Detect which cell encompasses the target text, then output its [x, y] center coordinate. 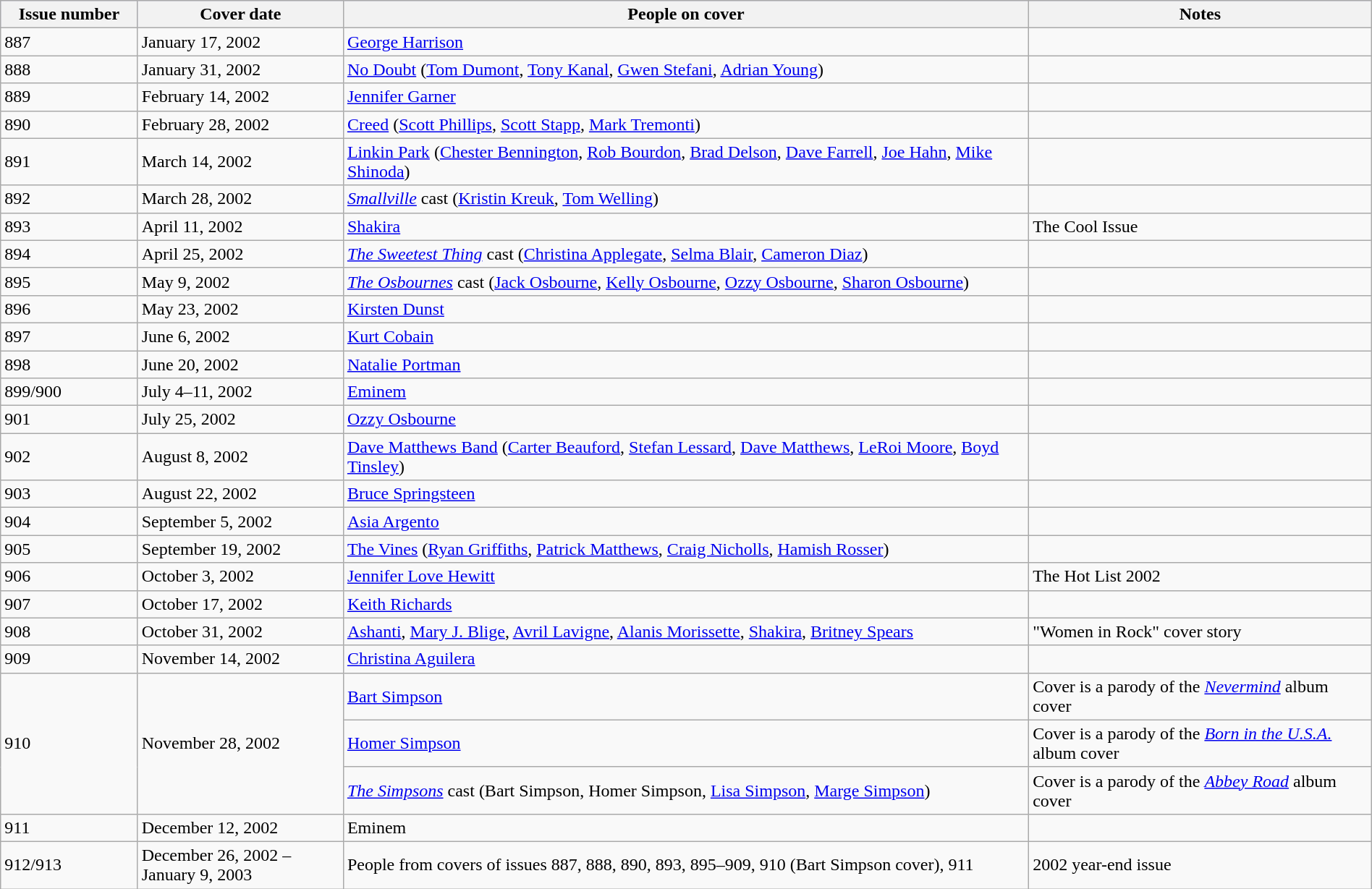
899/900 [69, 392]
February 14, 2002 [240, 97]
Linkin Park (Chester Bennington, Rob Bourdon, Brad Delson, Dave Farrell, Joe Hahn, Mike Shinoda) [686, 162]
Ozzy Osbourne [686, 420]
Shakira [686, 226]
895 [69, 281]
Christina Aguilera [686, 659]
892 [69, 199]
March 14, 2002 [240, 162]
896 [69, 309]
Kurt Cobain [686, 336]
The Vines (Ryan Griffiths, Patrick Matthews, Craig Nicholls, Hamish Rosser) [686, 549]
October 31, 2002 [240, 631]
December 26, 2002 – January 9, 2003 [240, 865]
August 22, 2002 [240, 494]
April 11, 2002 [240, 226]
897 [69, 336]
888 [69, 69]
Notes [1200, 14]
911 [69, 828]
November 14, 2002 [240, 659]
February 28, 2002 [240, 124]
905 [69, 549]
May 9, 2002 [240, 281]
Keith Richards [686, 604]
906 [69, 577]
"Women in Rock" cover story [1200, 631]
891 [69, 162]
No Doubt (Tom Dumont, Tony Kanal, Gwen Stefani, Adrian Young) [686, 69]
889 [69, 97]
909 [69, 659]
903 [69, 494]
907 [69, 604]
October 17, 2002 [240, 604]
The Hot List 2002 [1200, 577]
September 19, 2002 [240, 549]
People on cover [686, 14]
894 [69, 254]
Kirsten Dunst [686, 309]
December 12, 2002 [240, 828]
October 3, 2002 [240, 577]
Jennifer Love Hewitt [686, 577]
Dave Matthews Band (Carter Beauford, Stefan Lessard, Dave Matthews, LeRoi Moore, Boyd Tinsley) [686, 457]
September 5, 2002 [240, 522]
June 6, 2002 [240, 336]
March 28, 2002 [240, 199]
Cover date [240, 14]
Homer Simpson [686, 744]
Cover is a parody of the Nevermind album cover [1200, 696]
Smallville cast (Kristin Kreuk, Tom Welling) [686, 199]
Cover is a parody of the Abbey Road album cover [1200, 790]
898 [69, 364]
910 [69, 744]
908 [69, 631]
The Osbournes cast (Jack Osbourne, Kelly Osbourne, Ozzy Osbourne, Sharon Osbourne) [686, 281]
Jennifer Garner [686, 97]
Natalie Portman [686, 364]
George Harrison [686, 42]
January 17, 2002 [240, 42]
April 25, 2002 [240, 254]
890 [69, 124]
Issue number [69, 14]
May 23, 2002 [240, 309]
902 [69, 457]
August 8, 2002 [240, 457]
The Cool Issue [1200, 226]
Ashanti, Mary J. Blige, Avril Lavigne, Alanis Morissette, Shakira, Britney Spears [686, 631]
912/913 [69, 865]
The Sweetest Thing cast (Christina Applegate, Selma Blair, Cameron Diaz) [686, 254]
Asia Argento [686, 522]
901 [69, 420]
893 [69, 226]
2002 year-end issue [1200, 865]
904 [69, 522]
887 [69, 42]
Bruce Springsteen [686, 494]
July 25, 2002 [240, 420]
Bart Simpson [686, 696]
Creed (Scott Phillips, Scott Stapp, Mark Tremonti) [686, 124]
July 4–11, 2002 [240, 392]
The Simpsons cast (Bart Simpson, Homer Simpson, Lisa Simpson, Marge Simpson) [686, 790]
November 28, 2002 [240, 744]
January 31, 2002 [240, 69]
June 20, 2002 [240, 364]
People from covers of issues 887, 888, 890, 893, 895–909, 910 (Bart Simpson cover), 911 [686, 865]
Cover is a parody of the Born in the U.S.A. album cover [1200, 744]
